Determine the (x, y) coordinate at the center of the cell enclosing the given text.  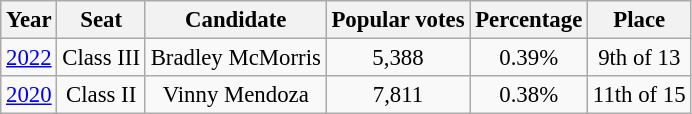
Class II (101, 95)
Popular votes (398, 20)
Percentage (529, 20)
Vinny Mendoza (236, 95)
0.38% (529, 95)
Seat (101, 20)
Candidate (236, 20)
11th of 15 (640, 95)
Place (640, 20)
0.39% (529, 58)
Bradley McMorris (236, 58)
9th of 13 (640, 58)
2020 (29, 95)
Year (29, 20)
5,388 (398, 58)
Class III (101, 58)
2022 (29, 58)
7,811 (398, 95)
